Return [x, y] of the center of cell containing provided text 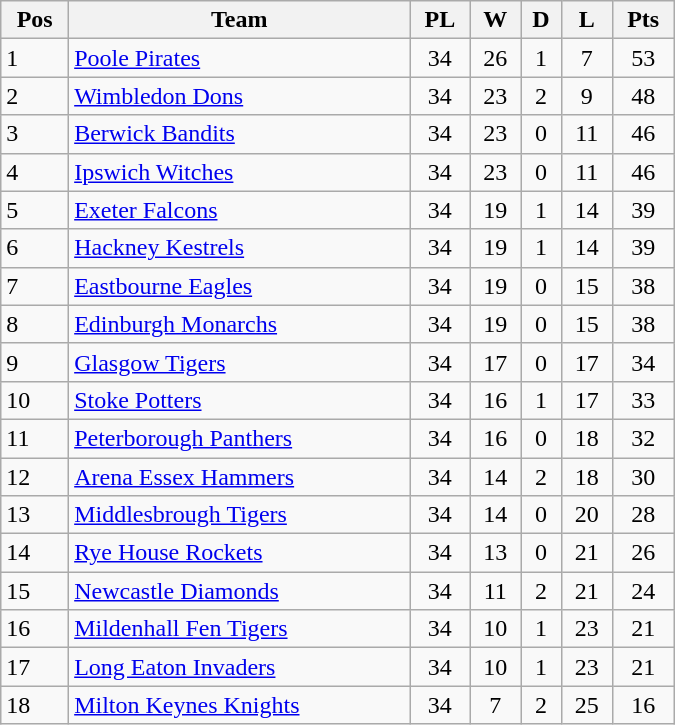
Arena Essex Hammers [240, 477]
Middlesbrough Tigers [240, 515]
32 [643, 438]
Pos [35, 20]
Mildenhall Fen Tigers [240, 629]
Hackney Kestrels [240, 248]
6 [35, 248]
5 [35, 210]
PL [440, 20]
4 [35, 172]
Newcastle Diamonds [240, 591]
Eastbourne Eagles [240, 286]
Ipswich Witches [240, 172]
Glasgow Tigers [240, 362]
Exeter Falcons [240, 210]
28 [643, 515]
Long Eaton Invaders [240, 667]
W [496, 20]
Milton Keynes Knights [240, 705]
33 [643, 400]
Peterborough Panthers [240, 438]
8 [35, 324]
25 [586, 705]
48 [643, 96]
Berwick Bandits [240, 134]
Team [240, 20]
20 [586, 515]
53 [643, 58]
Wimbledon Dons [240, 96]
Stoke Potters [240, 400]
Rye House Rockets [240, 553]
Poole Pirates [240, 58]
D [540, 20]
Pts [643, 20]
12 [35, 477]
Edinburgh Monarchs [240, 324]
L [586, 20]
3 [35, 134]
24 [643, 591]
30 [643, 477]
